Scan for the cell matching the given text and deliver its [X, Y] coordinate at center. 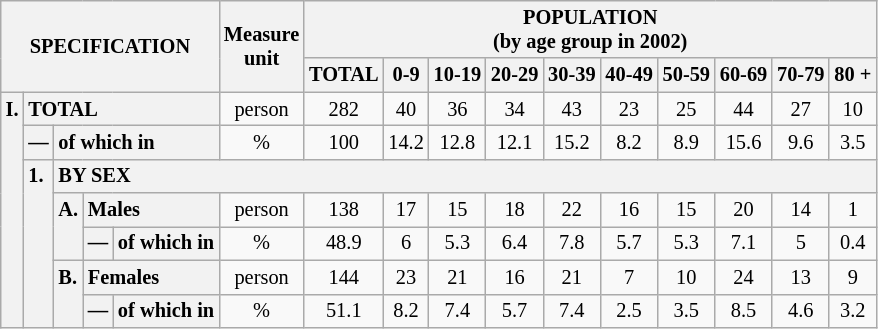
282 [344, 109]
7.8 [572, 243]
15.6 [744, 142]
B. [68, 294]
SPECIFICATION [110, 46]
60-69 [744, 75]
36 [458, 109]
144 [344, 277]
50-59 [686, 75]
5 [800, 243]
10-19 [458, 75]
20-29 [514, 75]
14 [800, 210]
17 [406, 210]
POPULATION (by age group in 2002) [590, 29]
34 [514, 109]
12.1 [514, 142]
Males [151, 210]
12.8 [458, 142]
9 [852, 277]
3.2 [852, 311]
80 + [852, 75]
44 [744, 109]
40-49 [628, 75]
8.9 [686, 142]
6.4 [514, 243]
7 [628, 277]
138 [344, 210]
1 [852, 210]
20 [744, 210]
9.6 [800, 142]
43 [572, 109]
13 [800, 277]
6 [406, 243]
25 [686, 109]
27 [800, 109]
24 [744, 277]
BY SEX [466, 176]
14.2 [406, 142]
2.5 [628, 311]
70-79 [800, 75]
8.5 [744, 311]
18 [514, 210]
40 [406, 109]
1. [38, 243]
30-39 [572, 75]
51.1 [344, 311]
48.9 [344, 243]
0.4 [852, 243]
4.6 [800, 311]
Females [151, 277]
Measure unit [262, 46]
22 [572, 210]
15.2 [572, 142]
100 [344, 142]
7.1 [744, 243]
A. [68, 226]
I. [12, 210]
0-9 [406, 75]
